Return (X, Y) of the center of cell containing provided text 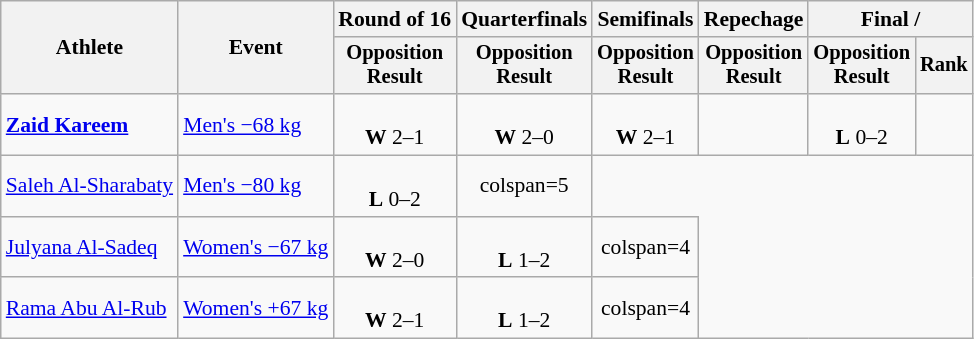
Men's −68 kg (256, 124)
Semifinals (646, 19)
Repechage (754, 19)
colspan=5 (524, 186)
Julyana Al-Sadeq (90, 248)
Men's −80 kg (256, 186)
Round of 16 (394, 19)
Final / (890, 19)
Women's +67 kg (256, 308)
Zaid Kareem (90, 124)
Quarterfinals (524, 19)
Women's −67 kg (256, 248)
Event (256, 48)
Saleh Al-Sharabaty (90, 186)
Athlete (90, 48)
Rama Abu Al-Rub (90, 308)
Rank (944, 66)
